Pinpoint the cell where the given text exists, returning its (x, y) midpoint coordinate. 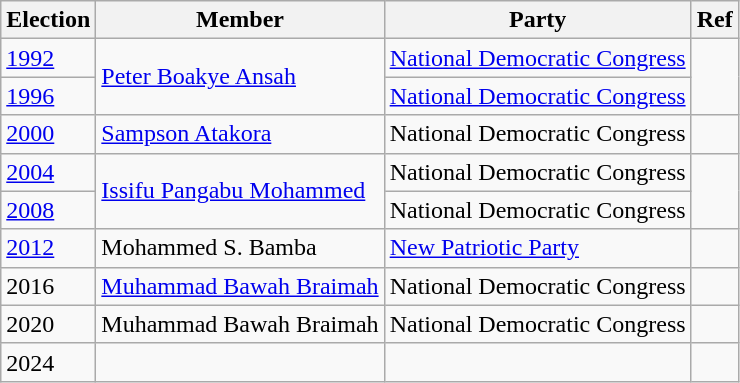
2016 (48, 286)
2012 (48, 248)
1992 (48, 58)
2024 (48, 362)
Sampson Atakora (240, 134)
Ref (714, 20)
Peter Boakye Ansah (240, 77)
Issifu Pangabu Mohammed (240, 191)
2020 (48, 324)
1996 (48, 96)
2000 (48, 134)
2004 (48, 172)
Party (538, 20)
2008 (48, 210)
Mohammed S. Bamba (240, 248)
Member (240, 20)
Election (48, 20)
New Patriotic Party (538, 248)
